From the cell containing the given text, extract its center point as (x, y) coordinate. 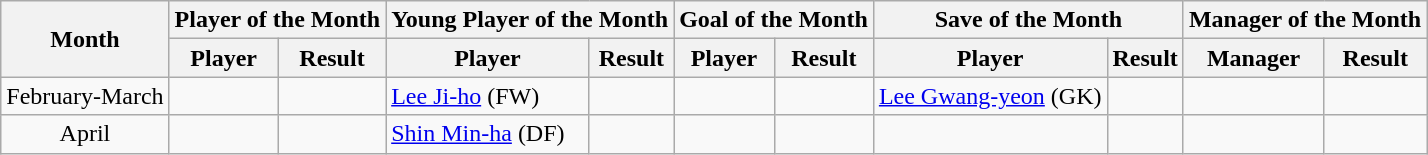
Young Player of the Month (530, 20)
Lee Ji-ho (FW) (488, 96)
April (85, 134)
Manager of the Month (1304, 20)
Goal of the Month (774, 20)
Month (85, 39)
February-March (85, 96)
Shin Min-ha (DF) (488, 134)
Player of the Month (278, 20)
Manager (1253, 58)
Lee Gwang-yeon (GK) (990, 96)
Save of the Month (1028, 20)
